For the text-containing cell, return its midpoint in [X, Y] coordinate format. 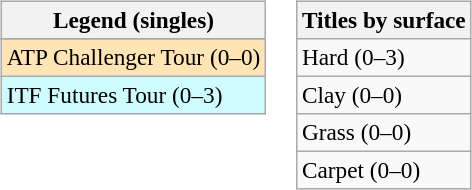
Grass (0–0) [384, 133]
Hard (0–3) [384, 57]
ATP Challenger Tour (0–0) [133, 57]
Clay (0–0) [384, 95]
Legend (singles) [133, 20]
Carpet (0–0) [384, 171]
ITF Futures Tour (0–3) [133, 95]
Titles by surface [384, 20]
